Pinpoint the cell where the given text exists, returning its (x, y) midpoint coordinate. 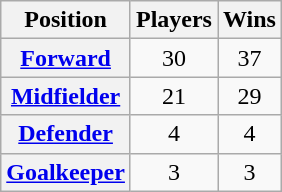
Defender (66, 134)
29 (250, 96)
Forward (66, 58)
Position (66, 20)
37 (250, 58)
Wins (250, 20)
Goalkeeper (66, 172)
21 (174, 96)
30 (174, 58)
Midfielder (66, 96)
Players (174, 20)
